Identify which cell holds the provided text, then report its [x, y] central coordinate. 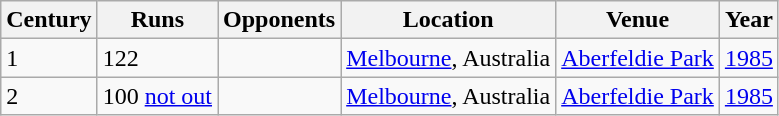
Runs [157, 20]
Venue [638, 20]
2 [49, 96]
1 [49, 58]
Opponents [280, 20]
Location [448, 20]
Year [748, 20]
100 not out [157, 96]
122 [157, 58]
Century [49, 20]
